Search for the cell housing the specified text and yield its [X, Y] center coordinate. 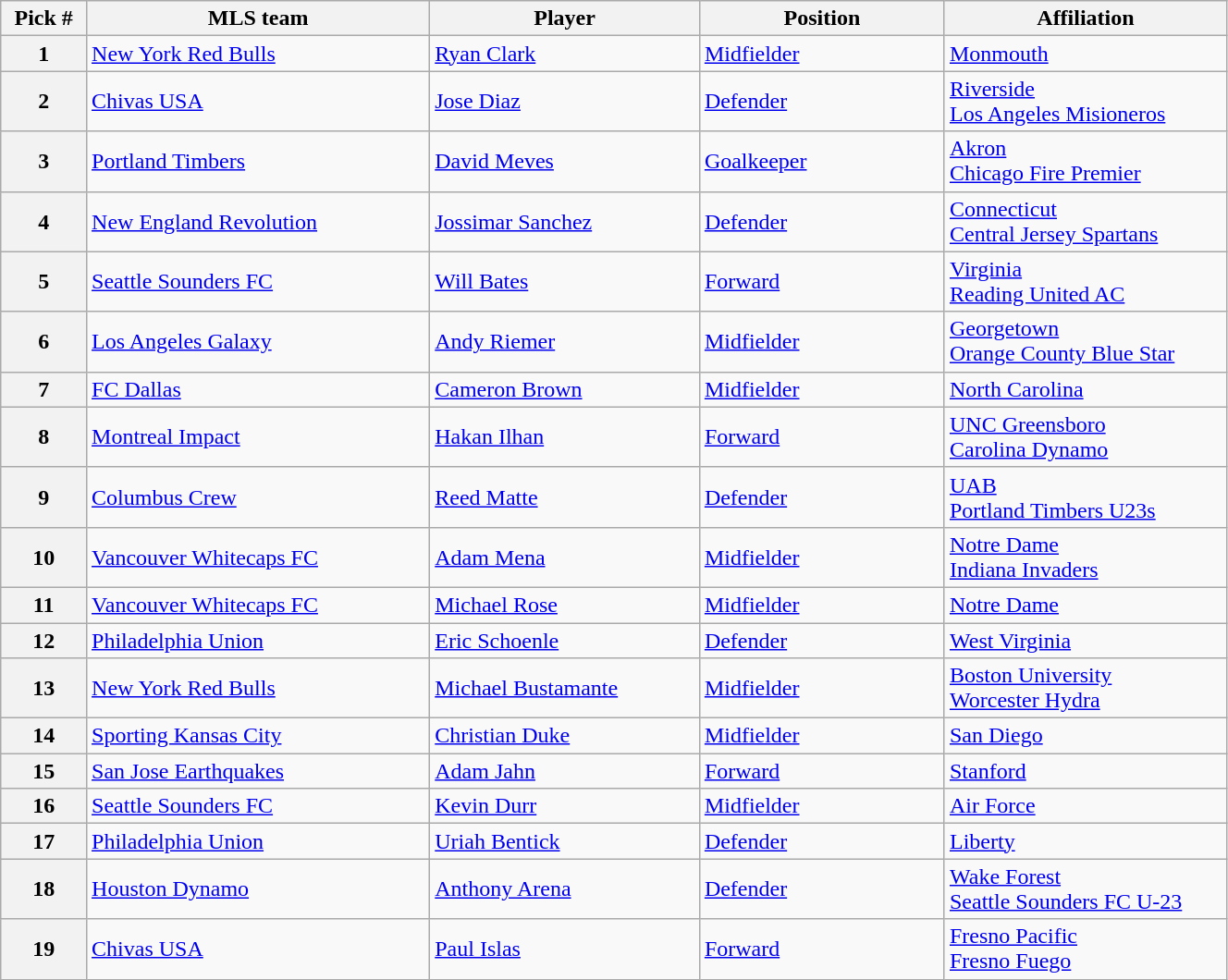
16 [44, 806]
UNC GreensboroCarolina Dynamo [1086, 436]
FC Dallas [259, 389]
Air Force [1086, 806]
David Meves [565, 161]
Reed Matte [565, 497]
Los Angeles Galaxy [259, 342]
Wake ForestSeattle Sounders FC U-23 [1086, 889]
Notre Dame [1086, 605]
Jose Diaz [565, 102]
Uriah Bentick [565, 841]
4 [44, 222]
9 [44, 497]
Adam Mena [565, 557]
Fresno PacificFresno Fuego [1086, 949]
Andy Riemer [565, 342]
18 [44, 889]
Eric Schoenle [565, 641]
8 [44, 436]
6 [44, 342]
19 [44, 949]
New England Revolution [259, 222]
14 [44, 736]
Cameron Brown [565, 389]
Christian Duke [565, 736]
Adam Jahn [565, 771]
Michael Bustamante [565, 688]
Portland Timbers [259, 161]
Michael Rose [565, 605]
12 [44, 641]
Paul Islas [565, 949]
Columbus Crew [259, 497]
UABPortland Timbers U23s [1086, 497]
Player [565, 18]
AkronChicago Fire Premier [1086, 161]
Will Bates [565, 281]
5 [44, 281]
11 [44, 605]
3 [44, 161]
San Jose Earthquakes [259, 771]
Jossimar Sanchez [565, 222]
2 [44, 102]
Sporting Kansas City [259, 736]
Houston Dynamo [259, 889]
Ryan Clark [565, 54]
17 [44, 841]
Pick # [44, 18]
Stanford [1086, 771]
Notre DameIndiana Invaders [1086, 557]
Anthony Arena [565, 889]
Hakan Ilhan [565, 436]
MLS team [259, 18]
West Virginia [1086, 641]
Liberty [1086, 841]
Goalkeeper [821, 161]
7 [44, 389]
Monmouth [1086, 54]
VirginiaReading United AC [1086, 281]
15 [44, 771]
Montreal Impact [259, 436]
13 [44, 688]
San Diego [1086, 736]
GeorgetownOrange County Blue Star [1086, 342]
1 [44, 54]
Affiliation [1086, 18]
Position [821, 18]
10 [44, 557]
Kevin Durr [565, 806]
Boston UniversityWorcester Hydra [1086, 688]
North Carolina [1086, 389]
RiversideLos Angeles Misioneros [1086, 102]
ConnecticutCentral Jersey Spartans [1086, 222]
